Identify which cell holds the provided text, then report its (X, Y) central coordinate. 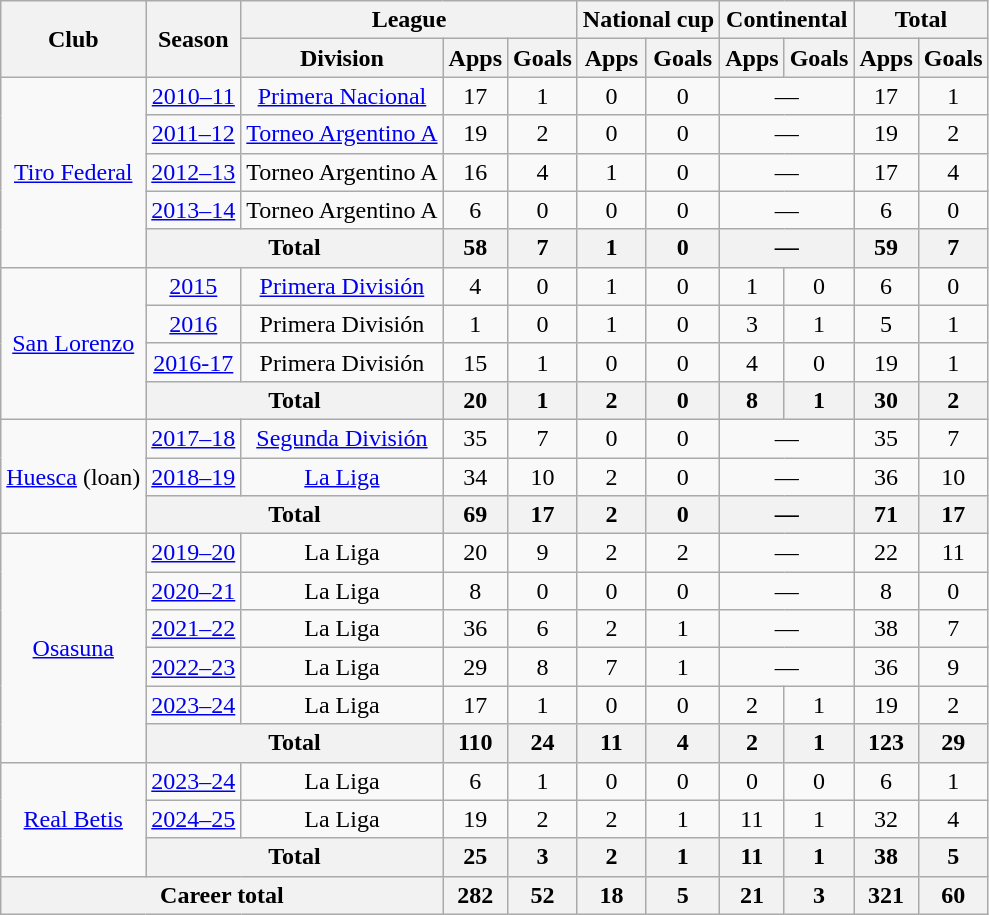
2021–22 (194, 629)
Osasuna (74, 648)
2017–18 (194, 438)
San Lorenzo (74, 343)
2018–19 (194, 477)
2019–20 (194, 553)
Division (342, 58)
2020–21 (194, 591)
110 (475, 743)
Club (74, 39)
24 (543, 743)
Segunda División (342, 438)
123 (886, 743)
59 (886, 248)
34 (475, 477)
69 (475, 515)
Career total (222, 895)
2016-17 (194, 362)
60 (953, 895)
2024–25 (194, 819)
2015 (194, 286)
2016 (194, 324)
71 (886, 515)
21 (752, 895)
Season (194, 39)
18 (611, 895)
282 (475, 895)
30 (886, 400)
2022–23 (194, 667)
Continental (787, 20)
2010–11 (194, 96)
52 (543, 895)
58 (475, 248)
Tiro Federal (74, 172)
League (409, 20)
2011–12 (194, 134)
Real Betis (74, 819)
25 (475, 857)
32 (886, 819)
National cup (648, 20)
22 (886, 553)
15 (475, 362)
16 (475, 172)
Huesca (loan) (74, 476)
Primera Nacional (342, 96)
2012–13 (194, 172)
321 (886, 895)
2013–14 (194, 210)
